Detect which cell encompasses the target text, then output its (X, Y) center coordinate. 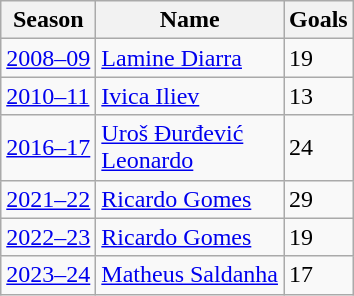
17 (319, 275)
29 (319, 199)
Lamine Diarra (190, 58)
Matheus Saldanha (190, 275)
2023–24 (48, 275)
Goals (319, 20)
2021–22 (48, 199)
Season (48, 20)
2008–09 (48, 58)
24 (319, 148)
2016–17 (48, 148)
Ivica Iliev (190, 96)
Uroš Đurđević Leonardo (190, 148)
13 (319, 96)
2022–23 (48, 237)
Name (190, 20)
2010–11 (48, 96)
